From the cell containing the given text, extract its center point as [x, y] coordinate. 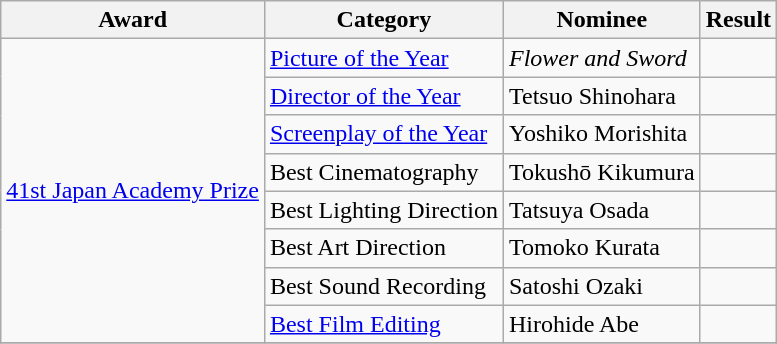
Yoshiko Morishita [602, 134]
Tetsuo Shinohara [602, 96]
Category [384, 20]
Best Lighting Direction [384, 210]
Best Sound Recording [384, 286]
Hirohide Abe [602, 324]
Award [133, 20]
Picture of the Year [384, 58]
Best Cinematography [384, 172]
41st Japan Academy Prize [133, 191]
Best Art Direction [384, 248]
Nominee [602, 20]
Result [738, 20]
Flower and Sword [602, 58]
Tatsuya Osada [602, 210]
Screenplay of the Year [384, 134]
Best Film Editing [384, 324]
Tokushō Kikumura [602, 172]
Director of the Year [384, 96]
Satoshi Ozaki [602, 286]
Tomoko Kurata [602, 248]
